For the text-containing cell, return its midpoint in (X, Y) coordinate format. 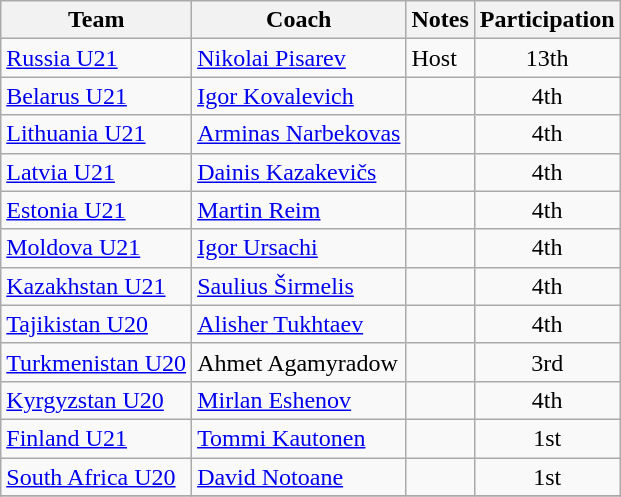
Russia U21 (96, 58)
Coach (299, 20)
Team (96, 20)
Turkmenistan U20 (96, 362)
3rd (547, 362)
Kazakhstan U21 (96, 286)
Alisher Tukhtaev (299, 324)
Mirlan Eshenov (299, 400)
Kyrgyzstan U20 (96, 400)
Finland U21 (96, 438)
South Africa U20 (96, 477)
Belarus U21 (96, 96)
Participation (547, 20)
13th (547, 58)
Saulius Širmelis (299, 286)
Igor Ursachi (299, 248)
Moldova U21 (96, 248)
Nikolai Pisarev (299, 58)
Estonia U21 (96, 210)
Notes (440, 20)
Igor Kovalevich (299, 96)
Tommi Kautonen (299, 438)
David Notoane (299, 477)
Lithuania U21 (96, 134)
Latvia U21 (96, 172)
Ahmet Agamyradow (299, 362)
Dainis Kazakevičs (299, 172)
Arminas Narbekovas (299, 134)
Host (440, 58)
Martin Reim (299, 210)
Tajikistan U20 (96, 324)
